Return [x, y] of the center of cell containing provided text 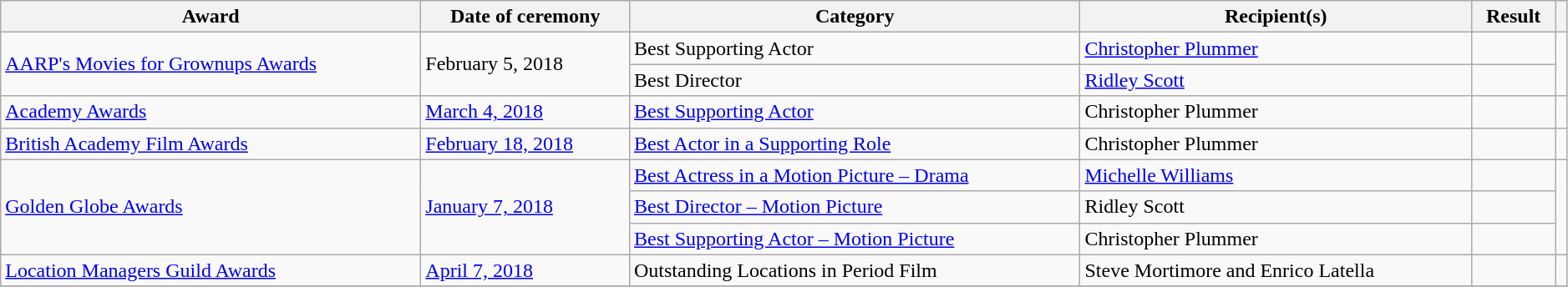
Result [1514, 17]
Best Actress in a Motion Picture – Drama [854, 175]
Best Actor in a Supporting Role [854, 143]
Michelle Williams [1276, 175]
AARP's Movies for Grownups Awards [211, 64]
February 5, 2018 [525, 64]
March 4, 2018 [525, 112]
April 7, 2018 [525, 270]
Recipient(s) [1276, 17]
Academy Awards [211, 112]
British Academy Film Awards [211, 143]
Best Supporting Actor – Motion Picture [854, 239]
Steve Mortimore and Enrico Latella [1276, 270]
Best Director [854, 80]
February 18, 2018 [525, 143]
Outstanding Locations in Period Film [854, 270]
Location Managers Guild Awards [211, 270]
Category [854, 17]
Golden Globe Awards [211, 207]
Date of ceremony [525, 17]
January 7, 2018 [525, 207]
Best Director – Motion Picture [854, 207]
Award [211, 17]
